Locate the cell with the specified text and output its (x, y) center coordinate. 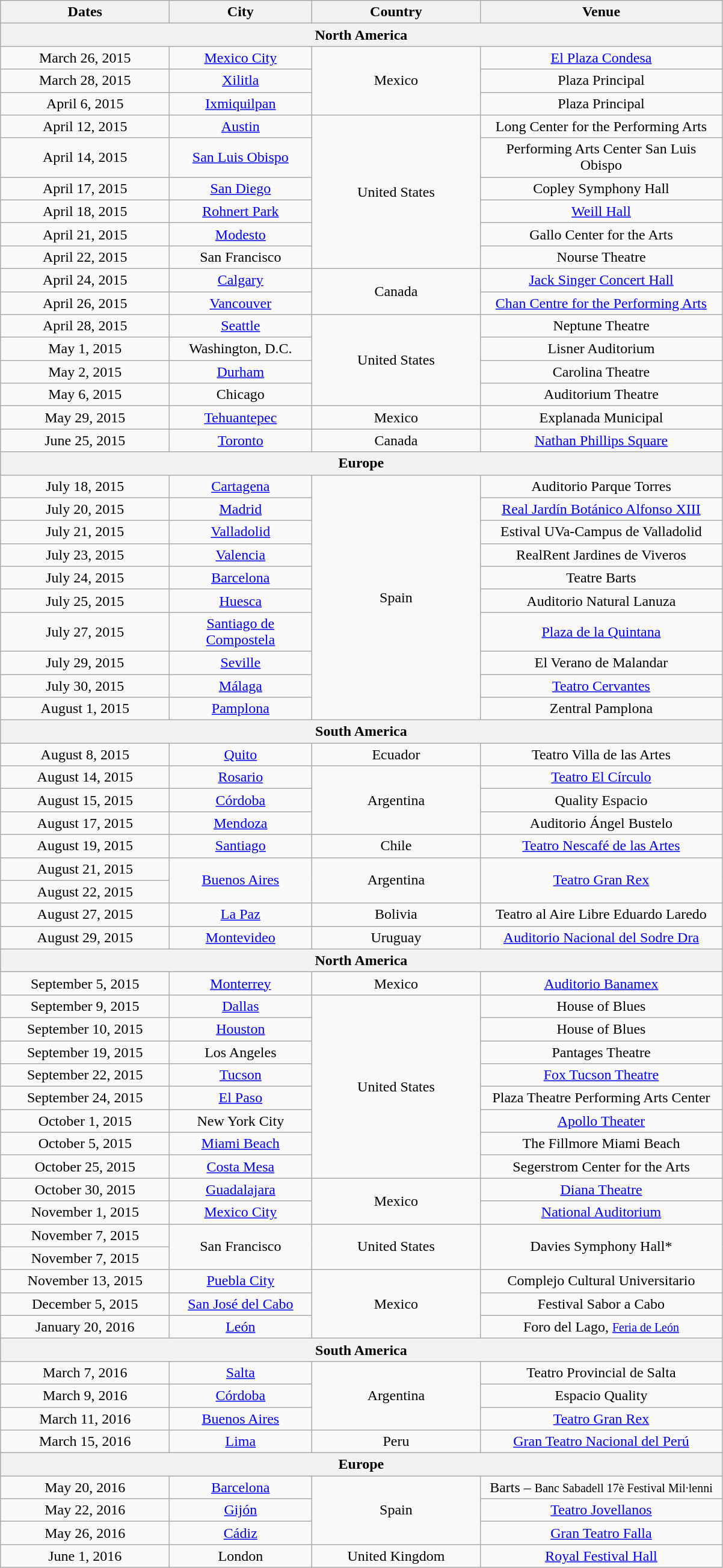
Estival UVa-Campus de Valladolid (601, 532)
August 29, 2015 (85, 937)
August 1, 2015 (85, 709)
Uruguay (396, 937)
Royal Festival Hall (601, 1556)
May 26, 2016 (85, 1533)
July 30, 2015 (85, 685)
Festival Sabor a Cabo (601, 1304)
April 28, 2015 (85, 326)
Ecuador (396, 755)
Dallas (241, 1006)
July 29, 2015 (85, 662)
Pantages Theatre (601, 1052)
Rosario (241, 777)
Real Jardín Botánico Alfonso XIII (601, 509)
July 27, 2015 (85, 632)
Huesca (241, 600)
September 5, 2015 (85, 983)
Auditorio Nacional del Sodre Dra (601, 937)
Vancouver (241, 303)
July 18, 2015 (85, 486)
Monterrey (241, 983)
City (241, 12)
December 5, 2015 (85, 1304)
London (241, 1556)
Cartagena (241, 486)
Teatro El Círculo (601, 777)
Durham (241, 372)
Teatre Barts (601, 578)
Auditorio Banamex (601, 983)
Country (396, 12)
November 13, 2015 (85, 1281)
Auditorio Parque Torres (601, 486)
Jack Singer Concert Hall (601, 280)
July 24, 2015 (85, 578)
Teatro Provincial de Salta (601, 1372)
August 21, 2015 (85, 869)
Tehuantepec (241, 418)
July 25, 2015 (85, 600)
Washington, D.C. (241, 349)
Chicago (241, 395)
Long Center for the Performing Arts (601, 126)
March 11, 2016 (85, 1418)
Chan Centre for the Performing Arts (601, 303)
Costa Mesa (241, 1167)
Lima (241, 1442)
Diana Theatre (601, 1190)
Auditorio Ángel Bustelo (601, 823)
Valladolid (241, 532)
Auditorio Natural Lanuza (601, 600)
April 6, 2015 (85, 103)
Plaza de la Quintana (601, 632)
Gran Teatro Falla (601, 1533)
Bolivia (396, 915)
Ixmiquilpan (241, 103)
September 9, 2015 (85, 1006)
March 9, 2016 (85, 1395)
Miami Beach (241, 1144)
Modesto (241, 234)
May 1, 2015 (85, 349)
April 21, 2015 (85, 234)
Montevideo (241, 937)
Gran Teatro Nacional del Perú (601, 1442)
April 24, 2015 (85, 280)
El Paso (241, 1098)
Calgary (241, 280)
Seattle (241, 326)
September 10, 2015 (85, 1029)
Teatro Jovellanos (601, 1510)
Salta (241, 1372)
April 22, 2015 (85, 257)
September 24, 2015 (85, 1098)
Complejo Cultural Universitario (601, 1281)
Teatro Nescafé de las Artes (601, 846)
Weill Hall (601, 211)
Los Angeles (241, 1052)
August 17, 2015 (85, 823)
Teatro Villa de las Artes (601, 755)
Houston (241, 1029)
Puebla City (241, 1281)
Cádiz (241, 1533)
Segerstrom Center for the Arts (601, 1167)
Foro del Lago, Feria de León (601, 1327)
September 19, 2015 (85, 1052)
August 14, 2015 (85, 777)
Nourse Theatre (601, 257)
National Auditorium (601, 1212)
San Luis Obispo (241, 158)
October 25, 2015 (85, 1167)
Neptune Theatre (601, 326)
Plaza Theatre Performing Arts Center (601, 1098)
March 7, 2016 (85, 1372)
León (241, 1327)
Gijón (241, 1510)
Davies Symphony Hall* (601, 1247)
Apollo Theater (601, 1121)
La Paz (241, 915)
January 20, 2016 (85, 1327)
Copley Symphony Hall (601, 188)
August 15, 2015 (85, 800)
April 14, 2015 (85, 158)
Quality Espacio (601, 800)
Peru (396, 1442)
Carolina Theatre (601, 372)
Teatro Cervantes (601, 685)
May 22, 2016 (85, 1510)
April 18, 2015 (85, 211)
United Kingdom (396, 1556)
Madrid (241, 509)
May 2, 2015 (85, 372)
El Plaza Condesa (601, 58)
Teatro al Aire Libre Eduardo Laredo (601, 915)
Valencia (241, 555)
May 6, 2015 (85, 395)
Austin (241, 126)
July 23, 2015 (85, 555)
Mendoza (241, 823)
October 30, 2015 (85, 1190)
October 1, 2015 (85, 1121)
Performing Arts Center San Luis Obispo (601, 158)
Dates (85, 12)
Auditorium Theatre (601, 395)
San Diego (241, 188)
August 27, 2015 (85, 915)
June 25, 2015 (85, 440)
RealRent Jardines de Viveros (601, 555)
New York City (241, 1121)
Toronto (241, 440)
Zentral Pamplona (601, 709)
April 17, 2015 (85, 188)
Seville (241, 662)
November 1, 2015 (85, 1212)
Fox Tucson Theatre (601, 1075)
September 22, 2015 (85, 1075)
May 29, 2015 (85, 418)
May 20, 2016 (85, 1487)
Santiago (241, 846)
Tucson (241, 1075)
Gallo Center for the Arts (601, 234)
Espacio Quality (601, 1395)
Quito (241, 755)
Chile (396, 846)
Málaga (241, 685)
Guadalajara (241, 1190)
August 22, 2015 (85, 892)
August 19, 2015 (85, 846)
March 28, 2015 (85, 81)
April 12, 2015 (85, 126)
March 15, 2016 (85, 1442)
Rohnert Park (241, 211)
Lisner Auditorium (601, 349)
August 8, 2015 (85, 755)
Barts – Banc Sabadell 17è Festival Mil·lenni (601, 1487)
Xilitla (241, 81)
April 26, 2015 (85, 303)
July 20, 2015 (85, 509)
June 1, 2016 (85, 1556)
El Verano de Malandar (601, 662)
Explanada Municipal (601, 418)
Pamplona (241, 709)
July 21, 2015 (85, 532)
Venue (601, 12)
Nathan Phillips Square (601, 440)
The Fillmore Miami Beach (601, 1144)
Santiago de Compostela (241, 632)
March 26, 2015 (85, 58)
San José del Cabo (241, 1304)
October 5, 2015 (85, 1144)
